Identify which cell holds the provided text, then report its [x, y] central coordinate. 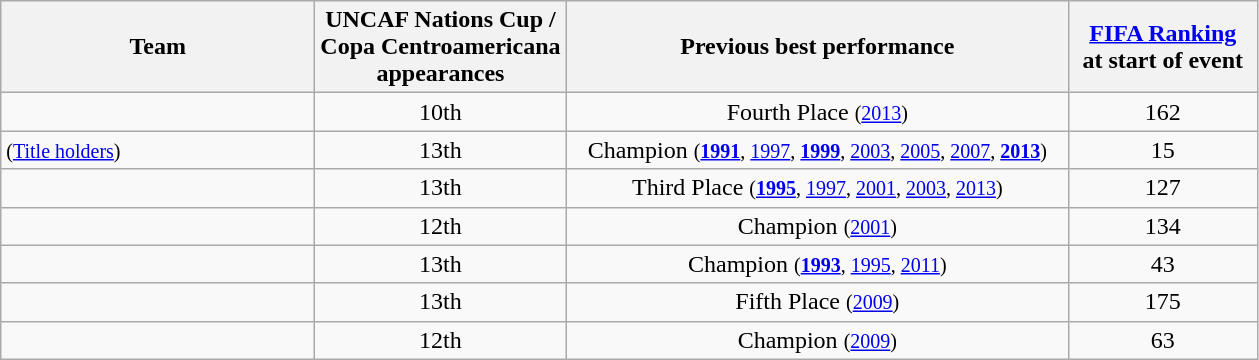
Champion (2009) [817, 340]
UNCAF Nations Cup / Copa Centroamericana appearances [440, 47]
175 [1163, 302]
127 [1163, 188]
43 [1163, 264]
Champion (2001) [817, 226]
FIFA Ranking at start of event [1163, 47]
162 [1163, 112]
15 [1163, 150]
63 [1163, 340]
Team [158, 47]
Previous best performance [817, 47]
Third Place (1995, 1997, 2001, 2003, 2013) [817, 188]
134 [1163, 226]
(Title holders) [158, 150]
10th [440, 112]
Champion (1993, 1995, 2011) [817, 264]
Fourth Place (2013) [817, 112]
Champion (1991, 1997, 1999, 2003, 2005, 2007, 2013) [817, 150]
Fifth Place (2009) [817, 302]
